Find where the given text appears and provide that cell's center as [X, Y] coordinate. 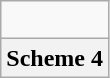
Scheme 4 [55, 58]
